Determine the [X, Y] coordinate at the center of the cell enclosing the given text.  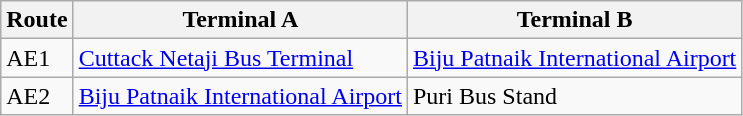
Route [37, 20]
Terminal A [240, 20]
AE2 [37, 96]
Terminal B [574, 20]
Puri Bus Stand [574, 96]
AE1 [37, 58]
Cuttack Netaji Bus Terminal [240, 58]
